Return the [X, Y] coordinate for the center point of the cell that contains the specified text.  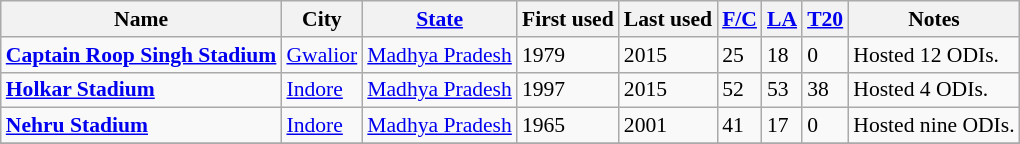
State [440, 19]
LA [782, 19]
T20 [825, 19]
1979 [568, 55]
Hosted nine ODIs. [934, 126]
F/C [740, 19]
Nehru Stadium [142, 126]
City [322, 19]
2001 [668, 126]
Gwalior [322, 55]
First used [568, 19]
38 [825, 90]
Holkar Stadium [142, 90]
17 [782, 126]
18 [782, 55]
1965 [568, 126]
Hosted 12 ODIs. [934, 55]
Notes [934, 19]
52 [740, 90]
Captain Roop Singh Stadium [142, 55]
1997 [568, 90]
Last used [668, 19]
41 [740, 126]
Name [142, 19]
25 [740, 55]
Hosted 4 ODIs. [934, 90]
53 [782, 90]
